Find where the given text appears and provide that cell's center as [x, y] coordinate. 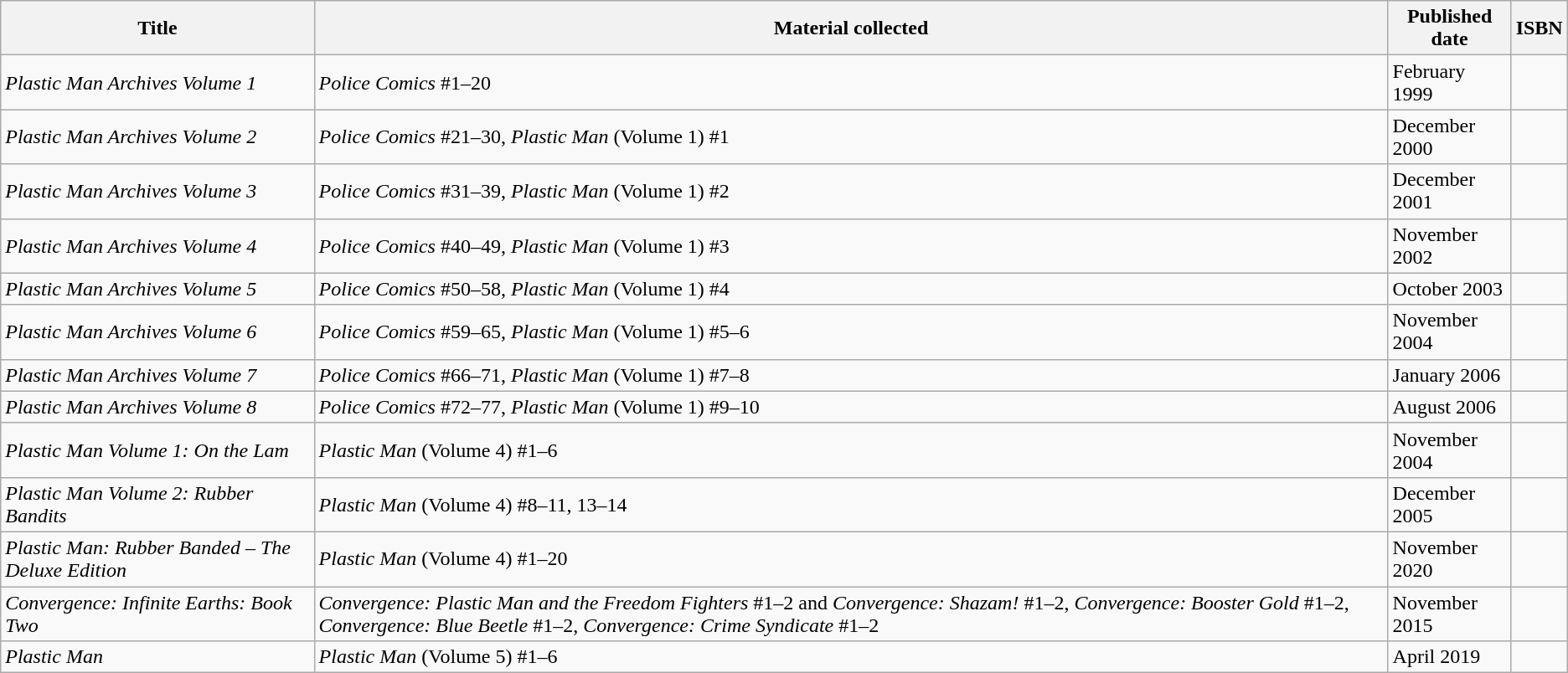
Plastic Man Archives Volume 1 [157, 82]
Plastic Man Archives Volume 7 [157, 375]
August 2006 [1449, 407]
Plastic Man: Rubber Banded – The Deluxe Edition [157, 559]
Plastic Man Archives Volume 3 [157, 191]
April 2019 [1449, 657]
Police Comics #66–71, Plastic Man (Volume 1) #7–8 [851, 375]
Police Comics #50–58, Plastic Man (Volume 1) #4 [851, 289]
November 2002 [1449, 246]
November 2020 [1449, 559]
Plastic Man (Volume 4) #8–11, 13–14 [851, 504]
Police Comics #1–20 [851, 82]
Convergence: Infinite Earths: Book Two [157, 613]
Police Comics #59–65, Plastic Man (Volume 1) #5–6 [851, 331]
Title [157, 28]
Police Comics #72–77, Plastic Man (Volume 1) #9–10 [851, 407]
December 2005 [1449, 504]
February 1999 [1449, 82]
Plastic Man Archives Volume 6 [157, 331]
Plastic Man Archives Volume 8 [157, 407]
Police Comics #21–30, Plastic Man (Volume 1) #1 [851, 137]
Police Comics #40–49, Plastic Man (Volume 1) #3 [851, 246]
Material collected [851, 28]
Plastic Man (Volume 4) #1–20 [851, 559]
Plastic Man Archives Volume 5 [157, 289]
Police Comics #31–39, Plastic Man (Volume 1) #2 [851, 191]
Plastic Man Archives Volume 2 [157, 137]
ISBN [1540, 28]
Plastic Man (Volume 4) #1–6 [851, 450]
Published date [1449, 28]
Plastic Man Archives Volume 4 [157, 246]
Plastic Man (Volume 5) #1–6 [851, 657]
November 2015 [1449, 613]
Plastic Man Volume 2: Rubber Bandits [157, 504]
December 2000 [1449, 137]
Plastic Man Volume 1: On the Lam [157, 450]
December 2001 [1449, 191]
Plastic Man [157, 657]
January 2006 [1449, 375]
October 2003 [1449, 289]
